Detect which cell encompasses the target text, then output its [X, Y] center coordinate. 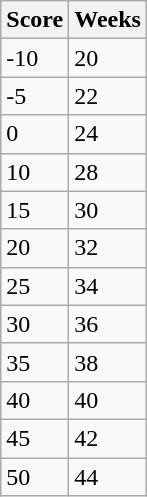
10 [35, 172]
Score [35, 20]
0 [35, 134]
25 [35, 286]
Weeks [108, 20]
32 [108, 248]
50 [35, 477]
44 [108, 477]
35 [35, 362]
-5 [35, 96]
15 [35, 210]
28 [108, 172]
24 [108, 134]
38 [108, 362]
42 [108, 438]
22 [108, 96]
-10 [35, 58]
45 [35, 438]
36 [108, 324]
34 [108, 286]
